Scan for the cell matching the given text and deliver its [X, Y] coordinate at center. 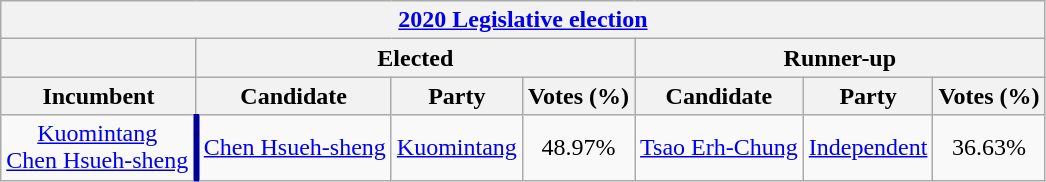
Chen Hsueh-sheng [294, 148]
Runner-up [840, 58]
48.97% [578, 148]
Elected [416, 58]
KuomintangChen Hsueh-sheng [98, 148]
Independent [868, 148]
2020 Legislative election [523, 20]
36.63% [989, 148]
Tsao Erh-Chung [720, 148]
Incumbent [98, 96]
Kuomintang [456, 148]
